Pinpoint the cell where the given text exists, returning its (X, Y) midpoint coordinate. 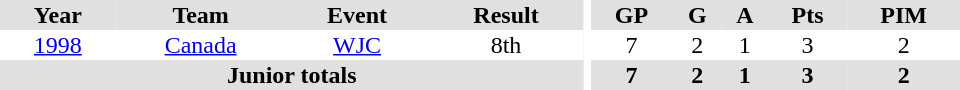
Result (506, 15)
WJC (358, 45)
1998 (58, 45)
GP (631, 15)
Team (201, 15)
Pts (808, 15)
Year (58, 15)
A (745, 15)
PIM (904, 15)
Canada (201, 45)
Junior totals (292, 75)
8th (506, 45)
G (698, 15)
Event (358, 15)
